Locate the cell with the specified text and output its (x, y) center coordinate. 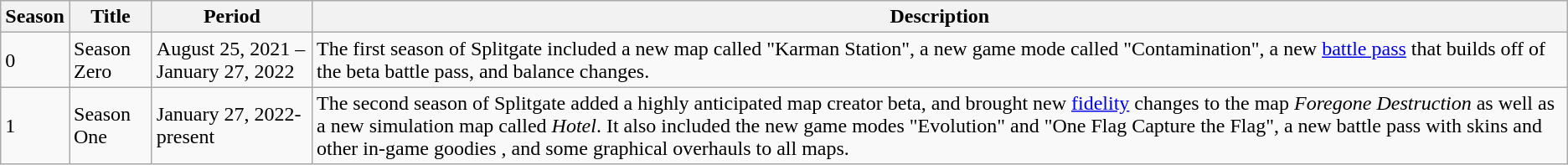
0 (35, 60)
January 27, 2022-present (231, 126)
Title (111, 17)
August 25, 2021 – January 27, 2022 (231, 60)
Season Zero (111, 60)
Description (940, 17)
Period (231, 17)
Season One (111, 126)
1 (35, 126)
Season (35, 17)
